Return the [x, y] coordinate for the center point of the cell that contains the specified text.  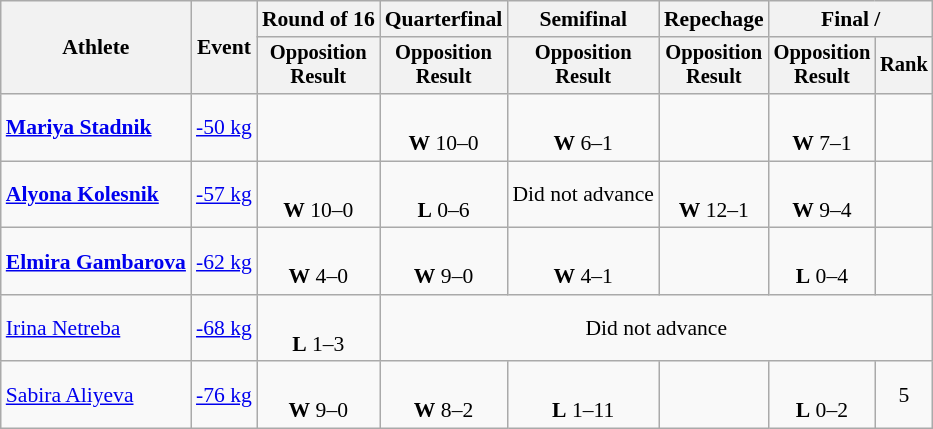
Round of 16 [318, 19]
W 6–1 [583, 128]
-68 kg [224, 328]
Event [224, 48]
L 1–11 [583, 396]
Elmira Gambarova [96, 262]
-76 kg [224, 396]
L 1–3 [318, 328]
Semifinal [583, 19]
Repechage [714, 19]
Quarterfinal [444, 19]
-57 kg [224, 194]
W 9–4 [822, 194]
L 0–4 [822, 262]
Sabira Aliyeva [96, 396]
L 0–6 [444, 194]
5 [904, 396]
W 12–1 [714, 194]
Mariya Stadnik [96, 128]
W 7–1 [822, 128]
Alyona Kolesnik [96, 194]
Irina Netreba [96, 328]
-62 kg [224, 262]
W 4–0 [318, 262]
W 4–1 [583, 262]
Rank [904, 66]
Final / [851, 19]
L 0–2 [822, 396]
-50 kg [224, 128]
W 8–2 [444, 396]
Athlete [96, 48]
